For the text-containing cell, return its midpoint in [X, Y] coordinate format. 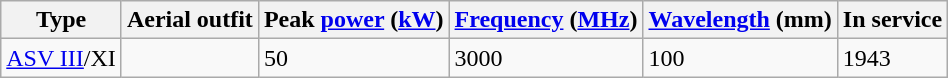
100 [740, 58]
1943 [892, 58]
Peak power (kW) [354, 20]
Frequency (MHz) [546, 20]
50 [354, 58]
Wavelength (mm) [740, 20]
Aerial outfit [190, 20]
ASV III/XI [62, 58]
3000 [546, 58]
Type [62, 20]
In service [892, 20]
